Search for the cell housing the specified text and yield its (x, y) center coordinate. 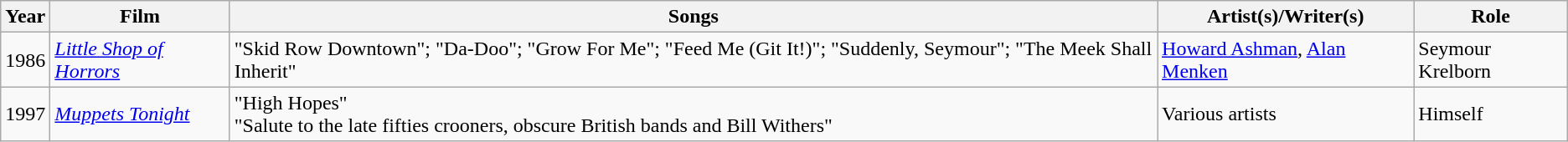
Role (1491, 17)
"High Hopes""Salute to the late fifties crooners, obscure British bands and Bill Withers" (694, 114)
1997 (25, 114)
Songs (694, 17)
Year (25, 17)
Seymour Krelborn (1491, 60)
Artist(s)/Writer(s) (1286, 17)
Film (140, 17)
Little Shop of Horrors (140, 60)
Howard Ashman, Alan Menken (1286, 60)
Muppets Tonight (140, 114)
"Skid Row Downtown"; "Da-Doo"; "Grow For Me"; "Feed Me (Git It!)"; "Suddenly, Seymour"; "The Meek Shall Inherit" (694, 60)
1986 (25, 60)
Various artists (1286, 114)
Himself (1491, 114)
